Extract the (x, y) coordinate from the center of the cell holding the provided text.  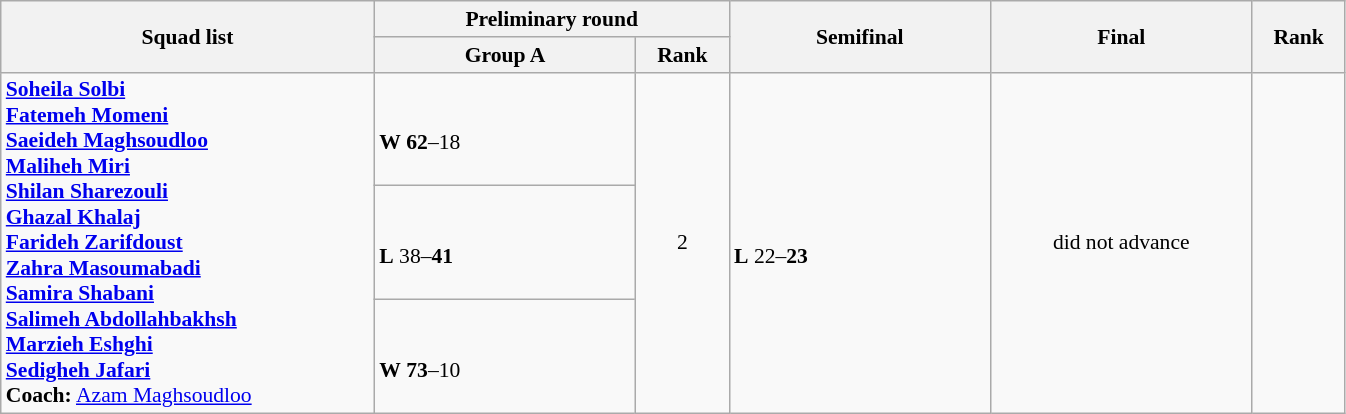
Group A (504, 55)
Final (1120, 36)
Preliminary round (552, 19)
Semifinal (860, 36)
L 22–23 (860, 243)
W 73–10 (504, 357)
did not advance (1120, 243)
W 62–18 (504, 129)
Squad list (188, 36)
2 (682, 243)
L 38–41 (504, 243)
